Return the (x, y) coordinate for the center point of the cell that contains the specified text.  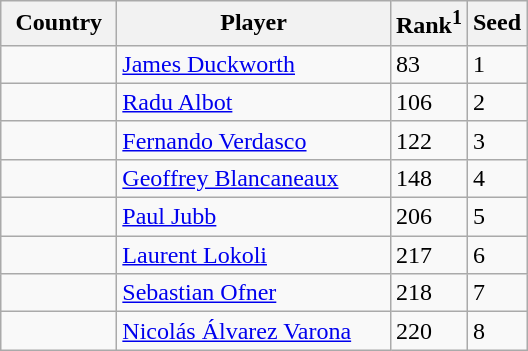
122 (428, 140)
Nicolás Álvarez Varona (254, 331)
6 (496, 255)
Laurent Lokoli (254, 255)
148 (428, 178)
8 (496, 331)
James Duckworth (254, 64)
206 (428, 217)
Rank1 (428, 24)
3 (496, 140)
220 (428, 331)
5 (496, 217)
Radu Albot (254, 102)
Country (59, 24)
Geoffrey Blancaneaux (254, 178)
Seed (496, 24)
4 (496, 178)
217 (428, 255)
83 (428, 64)
1 (496, 64)
Player (254, 24)
Sebastian Ofner (254, 293)
7 (496, 293)
218 (428, 293)
2 (496, 102)
106 (428, 102)
Paul Jubb (254, 217)
Fernando Verdasco (254, 140)
